Return the [X, Y] coordinate for the center point of the cell that contains the specified text.  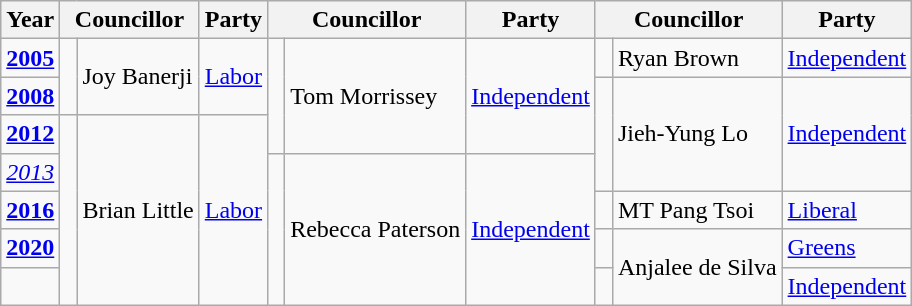
2020 [30, 248]
2013 [30, 172]
Liberal [847, 210]
2016 [30, 210]
Ryan Brown [697, 58]
2012 [30, 134]
Anjalee de Silva [697, 267]
Jieh-Yung Lo [697, 134]
Year [30, 20]
Tom Morrissey [376, 96]
2008 [30, 96]
MT Pang Tsoi [697, 210]
Joy Banerji [138, 77]
Brian Little [138, 210]
Rebecca Paterson [376, 229]
Greens [847, 248]
2005 [30, 58]
